Detect which cell encompasses the target text, then output its (X, Y) center coordinate. 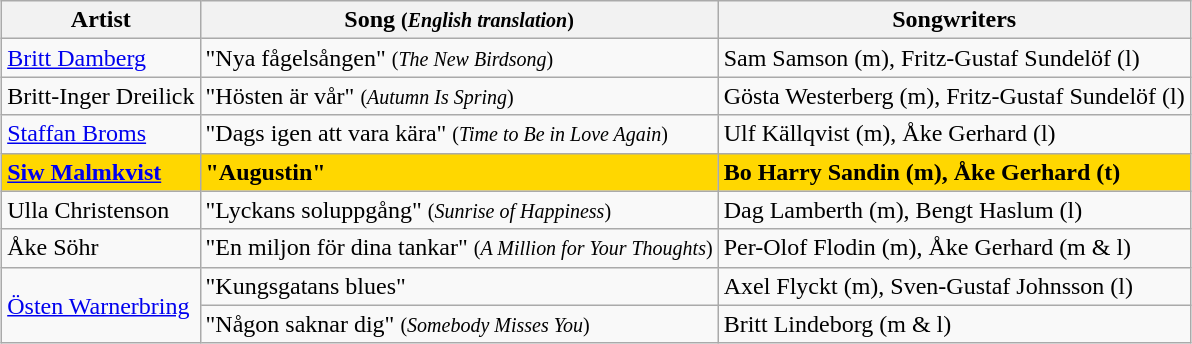
Britt Damberg (101, 58)
Per-Olof Flodin (m), Åke Gerhard (m & l) (954, 248)
Östen Warnerbring (101, 305)
Dag Lamberth (m), Bengt Haslum (l) (954, 210)
Artist (101, 20)
"En miljon för dina tankar" (A Million for Your Thoughts) (459, 248)
Sam Samson (m), Fritz-Gustaf Sundelöf (l) (954, 58)
Ulla Christenson (101, 210)
Songwriters (954, 20)
"Lyckans soluppgång" (Sunrise of Happiness) (459, 210)
Siw Malmkvist (101, 172)
Staffan Broms (101, 134)
Axel Flyckt (m), Sven-Gustaf Johnsson (l) (954, 286)
Bo Harry Sandin (m), Åke Gerhard (t) (954, 172)
Britt-Inger Dreilick (101, 96)
"Någon saknar dig" (Somebody Misses You) (459, 324)
Song (English translation) (459, 20)
Åke Söhr (101, 248)
"Kungsgatans blues" (459, 286)
Gösta Westerberg (m), Fritz-Gustaf Sundelöf (l) (954, 96)
"Hösten är vår" (Autumn Is Spring) (459, 96)
"Augustin" (459, 172)
Ulf Källqvist (m), Åke Gerhard (l) (954, 134)
Britt Lindeborg (m & l) (954, 324)
"Nya fågelsången" (The New Birdsong) (459, 58)
"Dags igen att vara kära" (Time to Be in Love Again) (459, 134)
